Output the [X, Y] coordinate of the center of the cell containing the given text.  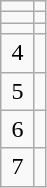
5 [18, 91]
7 [18, 167]
6 [18, 129]
4 [18, 53]
